Scan for the cell matching the given text and deliver its [x, y] coordinate at center. 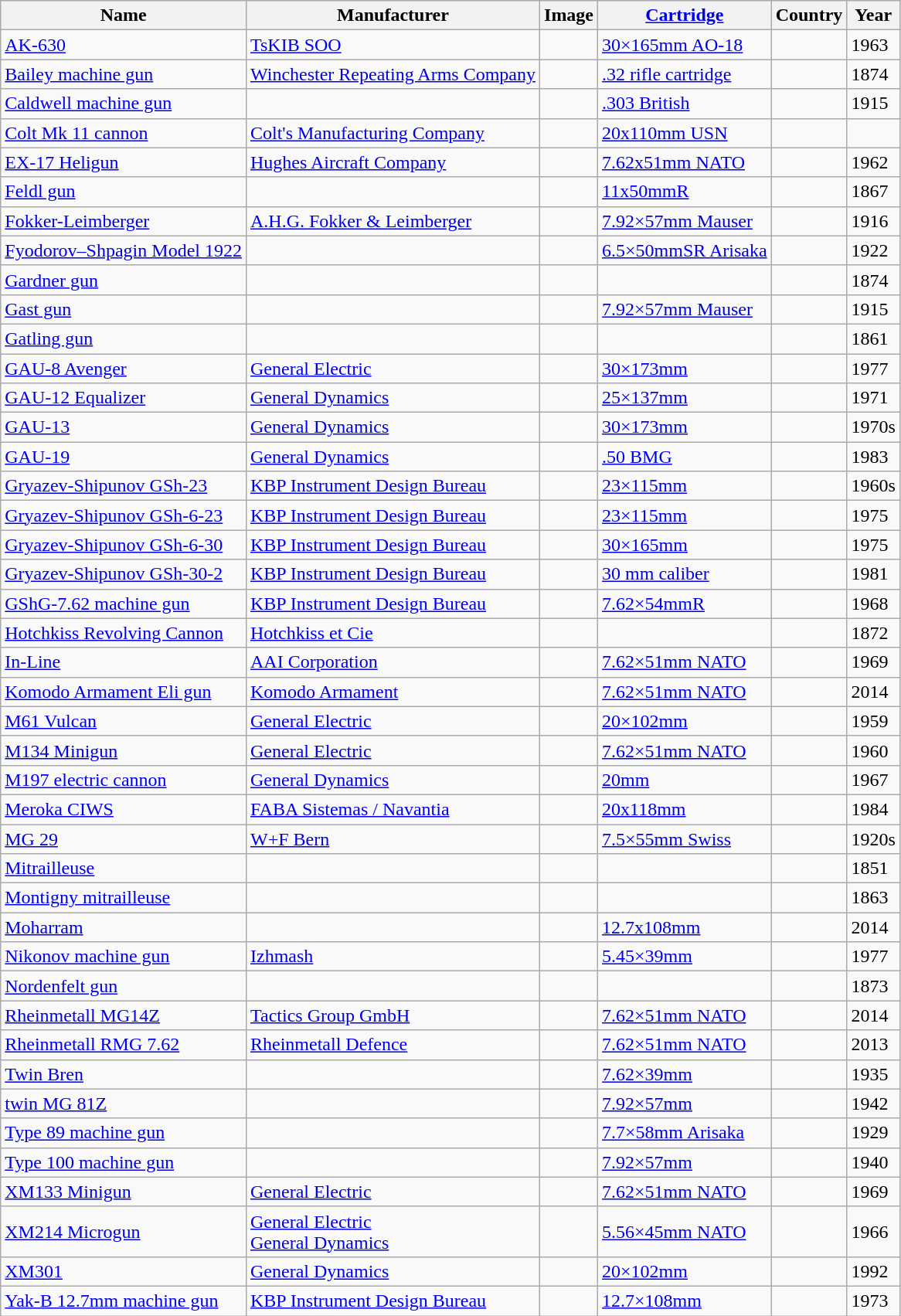
Year [873, 15]
Rheinmetall MG14Z [124, 1015]
20mm [685, 780]
.32 rifle cartridge [685, 74]
7.62x51mm NATO [685, 162]
GAU-8 Avenger [124, 369]
1968 [873, 604]
Nikonov machine gun [124, 957]
Image [569, 15]
XM133 Minigun [124, 1192]
Twin Bren [124, 1074]
FABA Sistemas / Navantia [393, 809]
1929 [873, 1133]
Type 100 machine gun [124, 1162]
GAU-12 Equalizer [124, 398]
5.56×45mm NATO [685, 1232]
A.H.G. Fokker & Leimberger [393, 221]
.50 BMG [685, 457]
Fyodorov–Shpagin Model 1922 [124, 250]
7.62×39mm [685, 1074]
1981 [873, 574]
AAI Corporation [393, 662]
1960s [873, 486]
12.7×108mm [685, 1301]
GShG-7.62 machine gun [124, 604]
W+F Bern [393, 838]
Gryazev-Shipunov GSh-6-23 [124, 515]
TsKIB SOO [393, 45]
Izhmash [393, 957]
Colt Mk 11 cannon [124, 133]
Hughes Aircraft Company [393, 162]
Komodo Armament Eli gun [124, 692]
2013 [873, 1045]
Montigny mitrailleuse [124, 898]
Name [124, 15]
1942 [873, 1103]
Tactics Group GmbH [393, 1015]
GAU-13 [124, 427]
Country [809, 15]
1963 [873, 45]
5.45×39mm [685, 957]
1984 [873, 809]
Nordenfelt gun [124, 986]
1863 [873, 898]
MG 29 [124, 838]
Komodo Armament [393, 692]
Mitrailleuse [124, 869]
Rheinmetall Defence [393, 1045]
General ElectricGeneral Dynamics [393, 1232]
6.5×50mmSR Arisaka [685, 250]
XM214 Microgun [124, 1232]
EX-17 Heligun [124, 162]
M197 electric cannon [124, 780]
12.7x108mm [685, 927]
Caldwell machine gun [124, 104]
30×165mm AO-18 [685, 45]
Cartridge [685, 15]
1920s [873, 838]
1973 [873, 1301]
Gast gun [124, 309]
1916 [873, 221]
.303 British [685, 104]
1940 [873, 1162]
1922 [873, 250]
AK-630 [124, 45]
30 mm caliber [685, 574]
M134 Minigun [124, 750]
Gatling gun [124, 338]
1960 [873, 750]
Feldl gun [124, 192]
1861 [873, 338]
Hotchkiss Revolving Cannon [124, 633]
XM301 [124, 1271]
Bailey machine gun [124, 74]
25×137mm [685, 398]
1992 [873, 1271]
Moharram [124, 927]
20x118mm [685, 809]
1971 [873, 398]
M61 Vulcan [124, 721]
Meroka CIWS [124, 809]
1935 [873, 1074]
Gardner gun [124, 280]
Gryazev-Shipunov GSh-30-2 [124, 574]
1867 [873, 192]
Manufacturer [393, 15]
1959 [873, 721]
7.5×55mm Swiss [685, 838]
Fokker-Leimberger [124, 221]
In-Line [124, 662]
Gryazev-Shipunov GSh-23 [124, 486]
Type 89 machine gun [124, 1133]
Winchester Repeating Arms Company [393, 74]
7.7×58mm Arisaka [685, 1133]
1872 [873, 633]
1966 [873, 1232]
1962 [873, 162]
Hotchkiss et Cie [393, 633]
1967 [873, 780]
Rheinmetall RMG 7.62 [124, 1045]
GAU-19 [124, 457]
1873 [873, 986]
11x50mmR [685, 192]
1970s [873, 427]
twin MG 81Z [124, 1103]
Gryazev-Shipunov GSh-6-30 [124, 545]
1851 [873, 869]
30×165mm [685, 545]
Yak-B 12.7mm machine gun [124, 1301]
20x110mm USN [685, 133]
Colt's Manufacturing Company [393, 133]
1983 [873, 457]
7.62×54mmR [685, 604]
